Return the (X, Y) coordinate for the center point of the cell that contains the specified text.  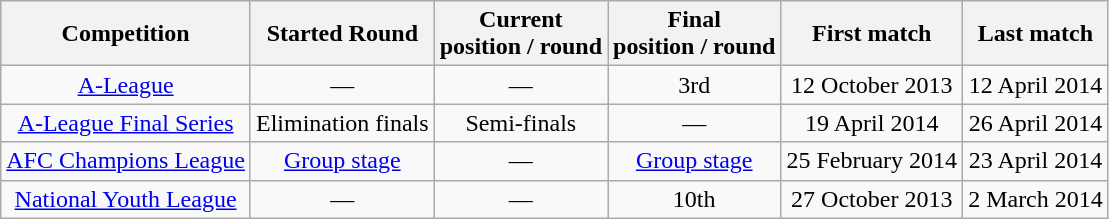
A-League (126, 85)
A-League Final Series (126, 123)
Last match (1036, 34)
12 October 2013 (872, 85)
Current position / round (520, 34)
2 March 2014 (1036, 199)
25 February 2014 (872, 161)
3rd (694, 85)
12 April 2014 (1036, 85)
27 October 2013 (872, 199)
Elimination finals (342, 123)
Competition (126, 34)
Final position / round (694, 34)
Semi-finals (520, 123)
AFC Champions League (126, 161)
23 April 2014 (1036, 161)
19 April 2014 (872, 123)
Started Round (342, 34)
26 April 2014 (1036, 123)
First match (872, 34)
National Youth League (126, 199)
10th (694, 199)
